Locate the cell with the specified text and output its (X, Y) center coordinate. 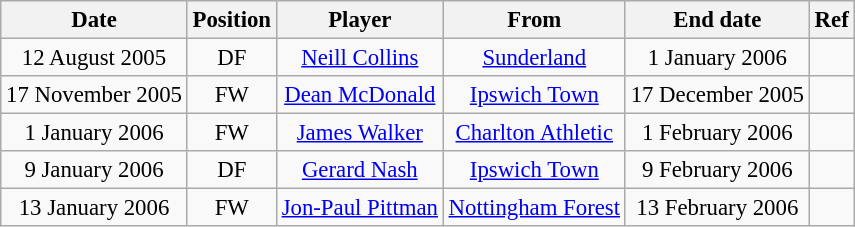
Jon-Paul Pittman (360, 208)
Player (360, 20)
From (534, 20)
9 February 2006 (717, 170)
13 January 2006 (94, 208)
Dean McDonald (360, 95)
End date (717, 20)
Date (94, 20)
Neill Collins (360, 58)
17 November 2005 (94, 95)
Ref (832, 20)
12 August 2005 (94, 58)
13 February 2006 (717, 208)
17 December 2005 (717, 95)
Nottingham Forest (534, 208)
Position (232, 20)
Sunderland (534, 58)
1 February 2006 (717, 133)
James Walker (360, 133)
Gerard Nash (360, 170)
Charlton Athletic (534, 133)
9 January 2006 (94, 170)
